Detect which cell encompasses the target text, then output its (X, Y) center coordinate. 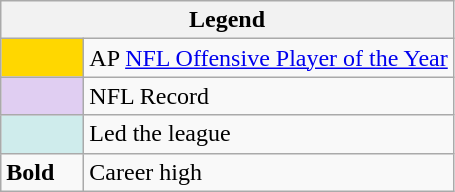
NFL Record (268, 96)
Legend (228, 20)
Career high (268, 172)
Bold (42, 172)
AP NFL Offensive Player of the Year (268, 58)
Led the league (268, 134)
